Find where the given text appears and provide that cell's center as [X, Y] coordinate. 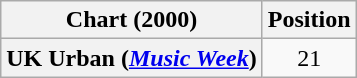
UK Urban (Music Week) [132, 58]
21 [309, 58]
Position [309, 20]
Chart (2000) [132, 20]
